For the text-containing cell, return its midpoint in [x, y] coordinate format. 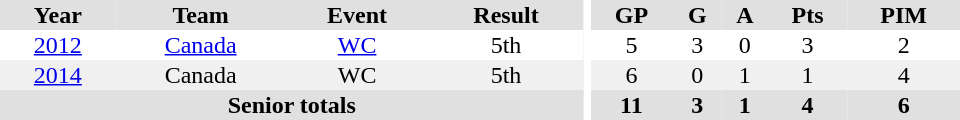
Senior totals [292, 105]
A [745, 15]
Event [358, 15]
2014 [58, 75]
GP [631, 15]
Pts [808, 15]
Result [506, 15]
2 [904, 45]
2012 [58, 45]
11 [631, 105]
G [698, 15]
5 [631, 45]
PIM [904, 15]
Year [58, 15]
Team [201, 15]
